Provide the (X, Y) coordinate of the cell's center where the given text is located.  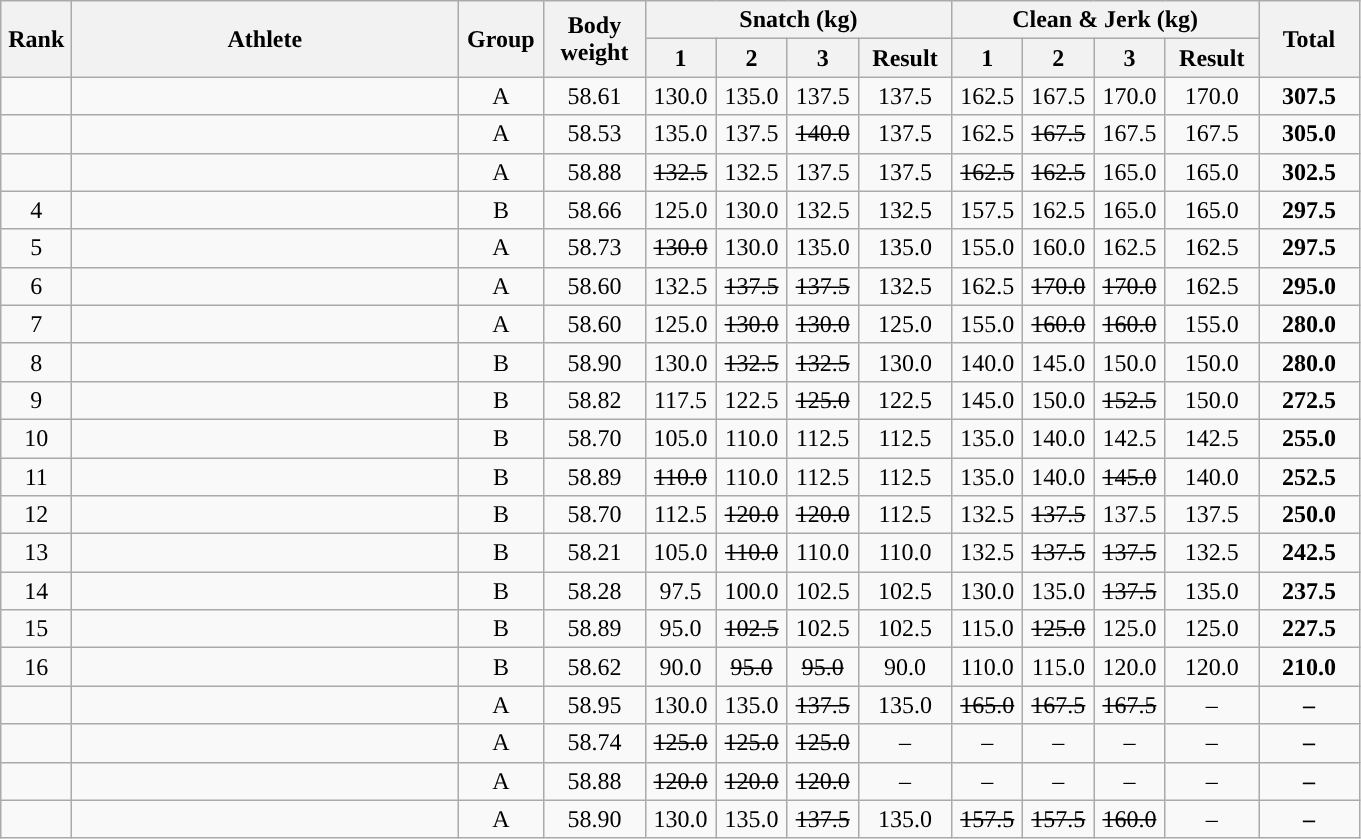
272.5 (1308, 400)
58.61 (594, 96)
97.5 (680, 591)
302.5 (1308, 172)
250.0 (1308, 515)
Body weight (594, 39)
307.5 (1308, 96)
242.5 (1308, 553)
6 (36, 286)
58.74 (594, 743)
Group (501, 39)
252.5 (1308, 477)
58.53 (594, 134)
210.0 (1308, 667)
117.5 (680, 400)
14 (36, 591)
11 (36, 477)
10 (36, 438)
227.5 (1308, 629)
58.82 (594, 400)
Snatch (kg) (798, 20)
Clean & Jerk (kg) (1106, 20)
15 (36, 629)
58.28 (594, 591)
9 (36, 400)
58.95 (594, 705)
100.0 (752, 591)
58.62 (594, 667)
295.0 (1308, 286)
237.5 (1308, 591)
58.66 (594, 210)
7 (36, 324)
16 (36, 667)
5 (36, 248)
255.0 (1308, 438)
Rank (36, 39)
152.5 (1130, 400)
8 (36, 362)
Total (1308, 39)
12 (36, 515)
13 (36, 553)
58.21 (594, 553)
58.73 (594, 248)
305.0 (1308, 134)
4 (36, 210)
Athlete (265, 39)
